For the text-containing cell, return its midpoint in [X, Y] coordinate format. 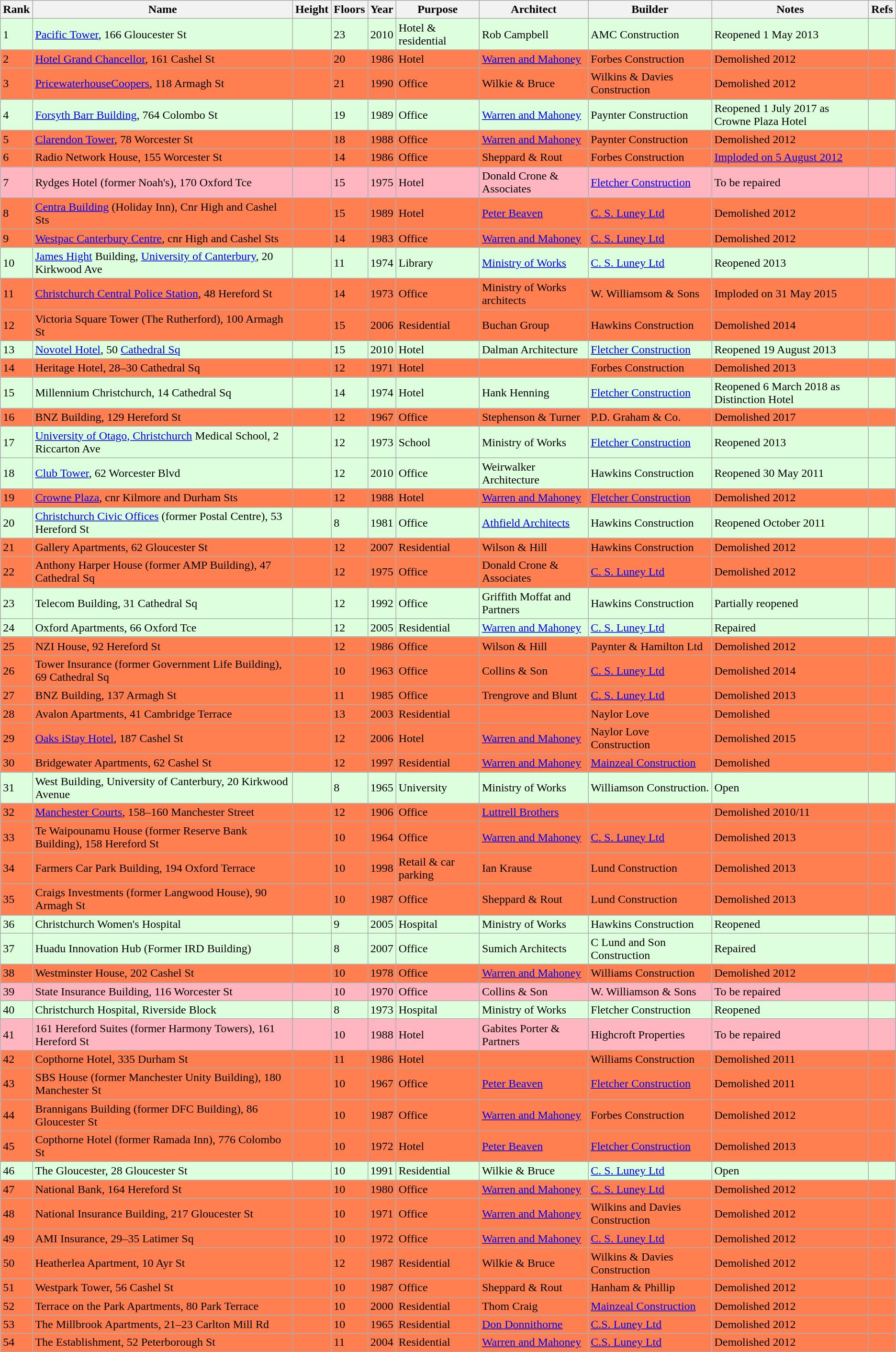
W. Williamson & Sons [650, 991]
37 [16, 949]
Farmers Car Park Building, 194 Oxford Terrace [163, 868]
Gabites Porter & Partners [533, 1034]
2 [16, 59]
1998 [382, 868]
1991 [382, 1171]
Tower Insurance (former Government Life Building), 69 Cathedral Sq [163, 670]
2000 [382, 1306]
1978 [382, 973]
Gallery Apartments, 62 Gloucester St [163, 547]
29 [16, 738]
1985 [382, 695]
Imploded on 31 May 2015 [790, 294]
Demolished 2010/11 [790, 812]
Telecom Building, 31 Cathedral Sq [163, 603]
Architect [533, 10]
7 [16, 182]
Novotel Hotel, 50 Cathedral Sq [163, 350]
SBS House (former Manchester Unity Building), 180 Manchester St [163, 1084]
Oaks iStay Hotel, 187 Cashel St [163, 738]
Radio Network House, 155 Worcester St [163, 158]
Notes [790, 10]
Wilkins and Davies Construction [650, 1214]
NZI House, 92 Hereford St [163, 646]
Hank Henning [533, 393]
Highcroft Properties [650, 1034]
National Bank, 164 Hereford St [163, 1189]
31 [16, 788]
Westpark Tower, 56 Cashel St [163, 1288]
35 [16, 899]
Westminster House, 202 Cashel St [163, 973]
Rank [16, 10]
Demolished 2015 [790, 738]
44 [16, 1115]
Reopened 6 March 2018 as Distinction Hotel [790, 393]
Te Waipounamu House (former Reserve Bank Building), 158 Hereford St [163, 837]
45 [16, 1146]
34 [16, 868]
Athfield Architects [533, 523]
47 [16, 1189]
Paynter & Hamilton Ltd [650, 646]
1990 [382, 83]
50 [16, 1263]
Christchurch Central Police Station, 48 Hereford St [163, 294]
Crowne Plaza, cnr Kilmore and Durham Sts [163, 498]
Buchan Group [533, 325]
Oxford Apartments, 66 Oxford Tce [163, 628]
Brannigans Building (former DFC Building), 86 Gloucester St [163, 1115]
Terrace on the Park Apartments, 80 Park Terrace [163, 1306]
27 [16, 695]
53 [16, 1324]
5 [16, 139]
16 [16, 417]
Manchester Courts, 158–160 Manchester Street [163, 812]
2003 [382, 714]
Height [312, 10]
Christchurch Women's Hospital [163, 924]
1983 [382, 238]
Reopened 1 July 2017 as Crowne Plaza Hotel [790, 115]
Luttrell Brothers [533, 812]
51 [16, 1288]
40 [16, 1010]
Williamson Construction. [650, 788]
West Building, University of Canterbury, 20 Kirkwood Avenue [163, 788]
Heritage Hotel, 28–30 Cathedral Sq [163, 368]
Name [163, 10]
Hanham & Phillip [650, 1288]
26 [16, 670]
48 [16, 1214]
Year [382, 10]
1 [16, 34]
32 [16, 812]
BNZ Building, 129 Hereford St [163, 417]
1906 [382, 812]
Weirwalker Architecture [533, 473]
54 [16, 1342]
1964 [382, 837]
School [437, 442]
49 [16, 1239]
25 [16, 646]
Floors [349, 10]
University [437, 788]
Thom Craig [533, 1306]
National Insurance Building, 217 Gloucester St [163, 1214]
52 [16, 1306]
1992 [382, 603]
Reopened 30 May 2011 [790, 473]
30 [16, 763]
Griffith Moffat and Partners [533, 603]
Copthorne Hotel, 335 Durham St [163, 1059]
1981 [382, 523]
33 [16, 837]
State Insurance Building, 116 Worcester St [163, 991]
1980 [382, 1189]
24 [16, 628]
Forsyth Barr Building, 764 Colombo St [163, 115]
38 [16, 973]
P.D. Graham & Co. [650, 417]
1970 [382, 991]
Naylor Love Construction [650, 738]
C Lund and Son Construction [650, 949]
Sumich Architects [533, 949]
Trengrove and Blunt [533, 695]
Copthorne Hotel (former Ramada Inn), 776 Colombo St [163, 1146]
Naylor Love [650, 714]
The Millbrook Apartments, 21–23 Carlton Mill Rd [163, 1324]
1997 [382, 763]
Anthony Harper House (former AMP Building), 47 Cathedral Sq [163, 572]
Retail & car parking [437, 868]
Don Donnithorne [533, 1324]
Hotel Grand Chancellor, 161 Cashel St [163, 59]
Huadu Innovation Hub (Former IRD Building) [163, 949]
Centra Building (Holiday Inn), Cnr High and Cashel Sts [163, 214]
41 [16, 1034]
Ministry of Works architects [533, 294]
Christchurch Hospital, Riverside Block [163, 1010]
39 [16, 991]
Heatherlea Apartment, 10 Ayr St [163, 1263]
Builder [650, 10]
Purpose [437, 10]
University of Otago, Christchurch Medical School, 2 Riccarton Ave [163, 442]
Demolished 2017 [790, 417]
Imploded on 5 August 2012 [790, 158]
Hotel & residential [437, 34]
28 [16, 714]
Refs [882, 10]
Bridgewater Apartments, 62 Cashel St [163, 763]
PricewaterhouseCoopers, 118 Armagh St [163, 83]
4 [16, 115]
Dalman Architecture [533, 350]
1963 [382, 670]
161 Hereford Suites (former Harmony Towers), 161 Hereford St [163, 1034]
The Establishment, 52 Peterborough St [163, 1342]
6 [16, 158]
Partially reopened [790, 603]
Reopened October 2011 [790, 523]
43 [16, 1084]
Pacific Tower, 166 Gloucester St [163, 34]
Reopened 19 August 2013 [790, 350]
Library [437, 262]
Victoria Square Tower (The Rutherford), 100 Armagh St [163, 325]
Westpac Canterbury Centre, cnr High and Cashel Sts [163, 238]
Club Tower, 62 Worcester Blvd [163, 473]
Rydges Hotel (former Noah's), 170 Oxford Tce [163, 182]
The Gloucester, 28 Gloucester St [163, 1171]
46 [16, 1171]
2004 [382, 1342]
Craigs Investments (former Langwood House), 90 Armagh St [163, 899]
36 [16, 924]
Reopened 1 May 2013 [790, 34]
Stephenson & Turner [533, 417]
AMI Insurance, 29–35 Latimer Sq [163, 1239]
Millennium Christchurch, 14 Cathedral Sq [163, 393]
42 [16, 1059]
BNZ Building, 137 Armagh St [163, 695]
James Hight Building, University of Canterbury, 20 Kirkwood Ave [163, 262]
22 [16, 572]
Rob Campbell [533, 34]
Christchurch Civic Offices (former Postal Centre), 53 Hereford St [163, 523]
3 [16, 83]
AMC Construction [650, 34]
17 [16, 442]
Avalon Apartments, 41 Cambridge Terrace [163, 714]
Clarendon Tower, 78 Worcester St [163, 139]
Ian Krause [533, 868]
W. Williamsom & Sons [650, 294]
